Capture the cell that displays the provided text and extract its (X, Y) central coordinate. 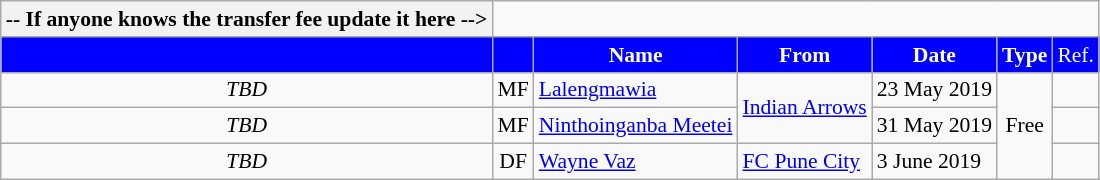
DF (512, 162)
23 May 2019 (934, 90)
Lalengmawia (636, 90)
Free (1024, 126)
Type (1024, 55)
-- If anyone knows the transfer fee update it here --> (247, 19)
FC Pune City (805, 162)
Ref. (1076, 55)
3 June 2019 (934, 162)
Ninthoinganba Meetei (636, 126)
31 May 2019 (934, 126)
Wayne Vaz (636, 162)
From (805, 55)
Indian Arrows (805, 108)
Name (636, 55)
Date (934, 55)
